Determine the (x, y) coordinate at the center of the cell enclosing the given text.  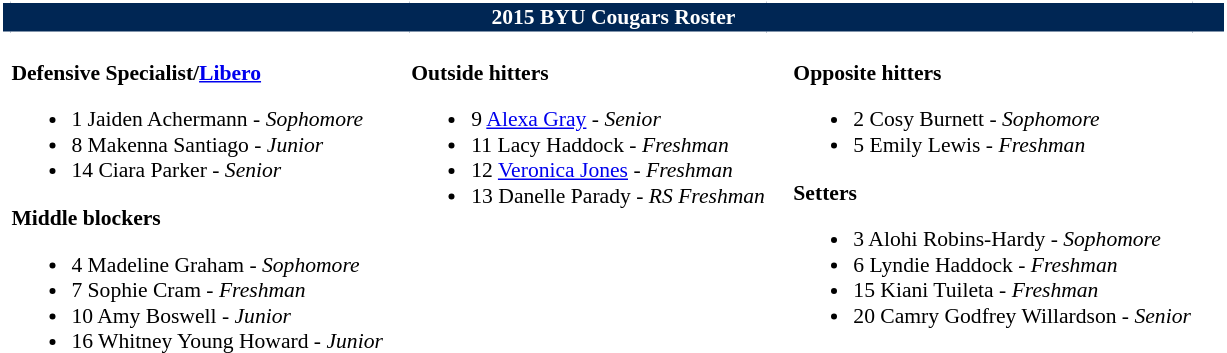
2015 BYU Cougars Roster (614, 18)
